Identify which cell holds the provided text, then report its (X, Y) central coordinate. 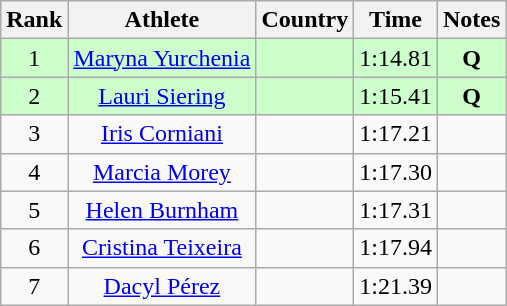
1:17.30 (396, 172)
1:17.21 (396, 134)
6 (34, 248)
Helen Burnham (162, 210)
1 (34, 58)
4 (34, 172)
Time (396, 20)
Maryna Yurchenia (162, 58)
3 (34, 134)
Iris Corniani (162, 134)
Country (305, 20)
1:17.94 (396, 248)
Lauri Siering (162, 96)
5 (34, 210)
7 (34, 286)
Dacyl Pérez (162, 286)
Cristina Teixeira (162, 248)
2 (34, 96)
Marcia Morey (162, 172)
Rank (34, 20)
Athlete (162, 20)
1:14.81 (396, 58)
1:21.39 (396, 286)
Notes (471, 20)
1:15.41 (396, 96)
1:17.31 (396, 210)
